Find where the given text appears and provide that cell's center as (x, y) coordinate. 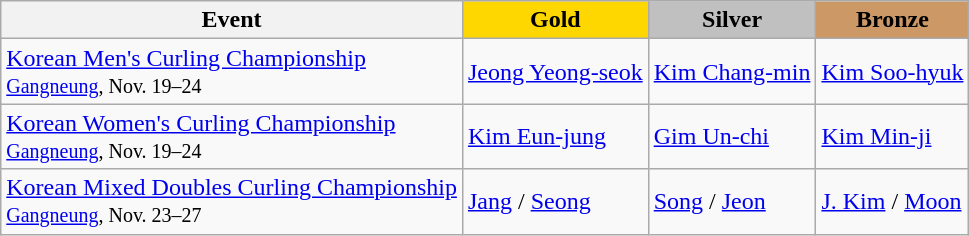
Event (232, 20)
Kim Eun-jung (555, 136)
Song / Jeon (732, 202)
Kim Chang-min (732, 72)
Jang / Seong (555, 202)
Korean Women's Curling Championship Gangneung, Nov. 19–24 (232, 136)
Bronze (892, 20)
Gold (555, 20)
Korean Mixed Doubles Curling Championship Gangneung, Nov. 23–27 (232, 202)
Kim Min-ji (892, 136)
J. Kim / Moon (892, 202)
Jeong Yeong-seok (555, 72)
Korean Men's Curling Championship Gangneung, Nov. 19–24 (232, 72)
Gim Un-chi (732, 136)
Kim Soo-hyuk (892, 72)
Silver (732, 20)
